Return [X, Y] of the center of cell containing provided text 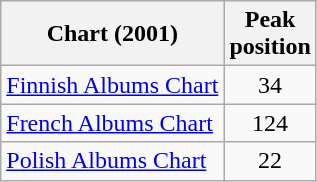
22 [270, 161]
34 [270, 85]
124 [270, 123]
Polish Albums Chart [112, 161]
Finnish Albums Chart [112, 85]
Peakposition [270, 34]
Chart (2001) [112, 34]
French Albums Chart [112, 123]
